Locate the cell with the specified text and output its (x, y) center coordinate. 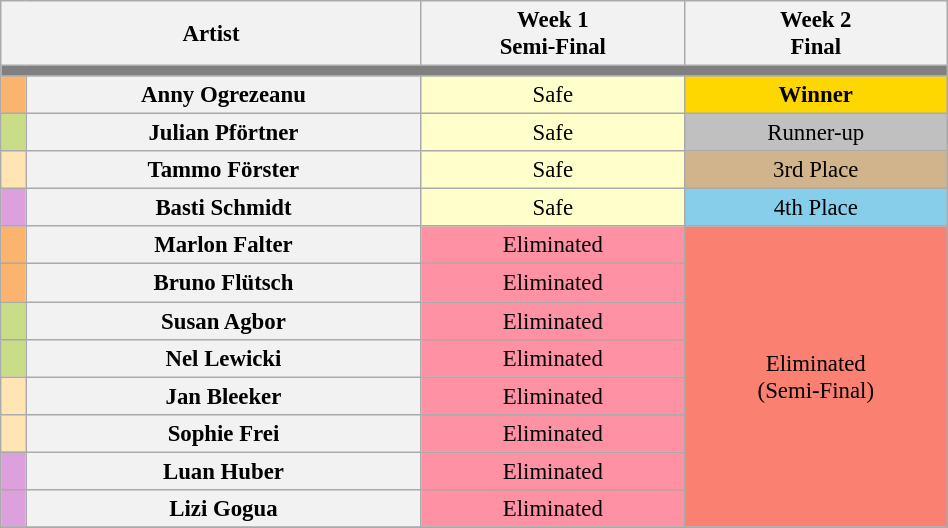
3rd Place (816, 170)
Marlon Falter (224, 245)
Artist (212, 34)
Week 2Final (816, 34)
Week 1Semi-Final (552, 34)
Susan Agbor (224, 321)
Sophie Frei (224, 433)
Nel Lewicki (224, 358)
Luan Huber (224, 471)
Eliminated(Semi-Final) (816, 376)
Lizi Gogua (224, 509)
4th Place (816, 208)
Winner (816, 95)
Bruno Flütsch (224, 283)
Anny Ogrezeanu (224, 95)
Julian Pförtner (224, 133)
Jan Bleeker (224, 396)
Runner-up (816, 133)
Tammo Förster (224, 170)
Basti Schmidt (224, 208)
